Pinpoint the cell where the given text exists, returning its [X, Y] midpoint coordinate. 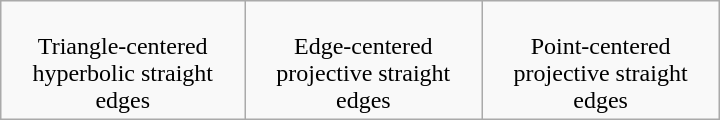
Point-centeredprojective straight edges [600, 60]
Triangle-centeredhyperbolic straight edges [123, 60]
Edge-centeredprojective straight edges [364, 60]
